From the cell containing the given text, extract its center point as [x, y] coordinate. 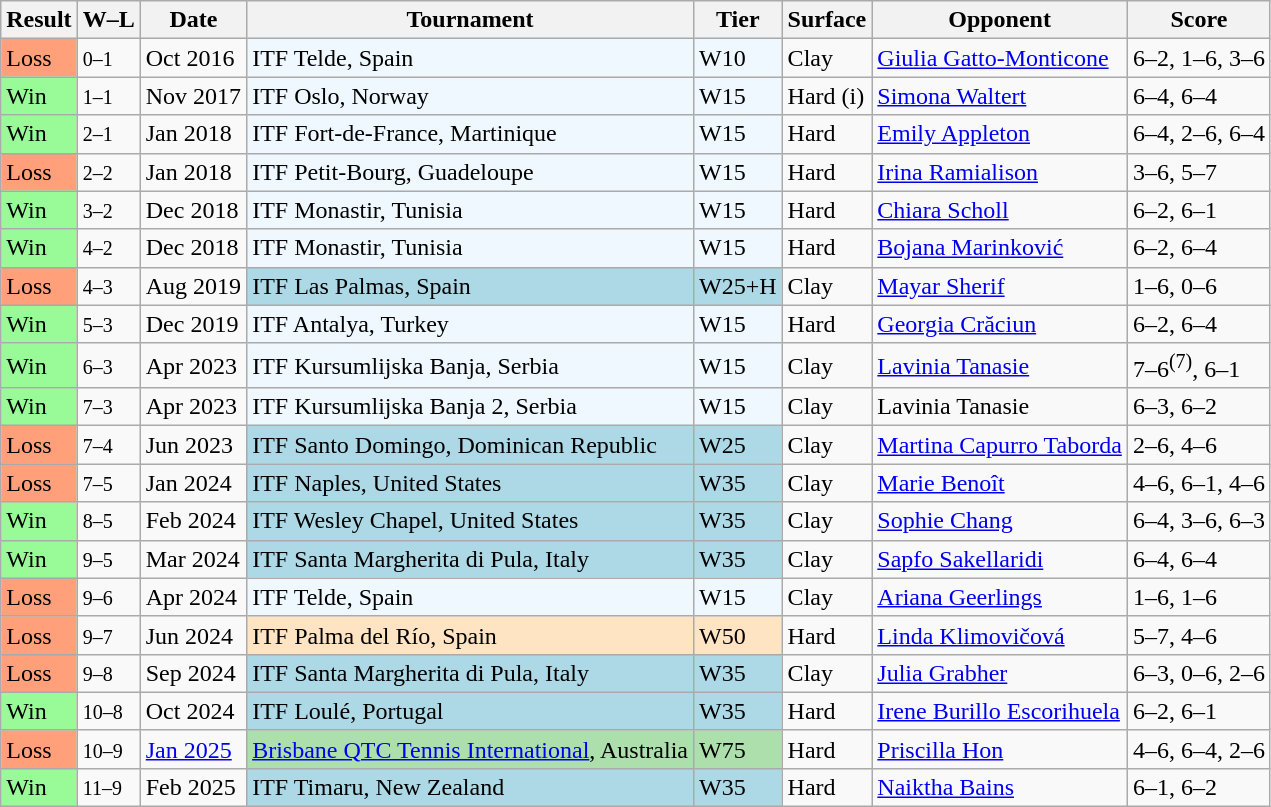
Simona Waltert [1000, 96]
ITF Petit-Bourg, Guadeloupe [470, 172]
6–3, 0–6, 2–6 [1198, 673]
1–6, 1–6 [1198, 597]
Mayar Sherif [1000, 286]
ITF Timaru, New Zealand [470, 787]
2–6, 4–6 [1198, 445]
4–6, 6–4, 2–6 [1198, 749]
7–5 [108, 483]
6–2, 1–6, 3–6 [1198, 58]
Priscilla Hon [1000, 749]
Sep 2024 [193, 673]
Georgia Crăciun [1000, 324]
Jan 2024 [193, 483]
Giulia Gatto-Monticone [1000, 58]
Feb 2024 [193, 521]
Sophie Chang [1000, 521]
5–3 [108, 324]
Jan 2025 [193, 749]
9–6 [108, 597]
ITF Santo Domingo, Dominican Republic [470, 445]
4–3 [108, 286]
9–7 [108, 635]
7–3 [108, 407]
1–6, 0–6 [1198, 286]
Ariana Geerlings [1000, 597]
Irene Burillo Escorihuela [1000, 711]
ITF Fort-de-France, Martinique [470, 134]
8–5 [108, 521]
Nov 2017 [193, 96]
Linda Klimovičová [1000, 635]
ITF Palma del Río, Spain [470, 635]
Julia Grabher [1000, 673]
7–4 [108, 445]
0–1 [108, 58]
4–6, 6–1, 4–6 [1198, 483]
Emily Appleton [1000, 134]
W25+H [738, 286]
Hard (i) [827, 96]
W50 [738, 635]
Marie Benoît [1000, 483]
Martina Capurro Taborda [1000, 445]
9–5 [108, 559]
6–1, 6–2 [1198, 787]
Aug 2019 [193, 286]
Irina Ramialison [1000, 172]
Sapfo Sakellaridi [1000, 559]
Feb 2025 [193, 787]
W10 [738, 58]
Score [1198, 20]
Naiktha Bains [1000, 787]
2–2 [108, 172]
Jun 2023 [193, 445]
4–2 [108, 248]
Result [39, 20]
Tournament [470, 20]
Chiara Scholl [1000, 210]
3–6, 5–7 [1198, 172]
Tier [738, 20]
Oct 2024 [193, 711]
Jun 2024 [193, 635]
Dec 2019 [193, 324]
Opponent [1000, 20]
ITF Naples, United States [470, 483]
W–L [108, 20]
6–3, 6–2 [1198, 407]
9–8 [108, 673]
Brisbane QTC Tennis International, Australia [470, 749]
Bojana Marinković [1000, 248]
W25 [738, 445]
3–2 [108, 210]
Mar 2024 [193, 559]
Date [193, 20]
Oct 2016 [193, 58]
ITF Las Palmas, Spain [470, 286]
10–8 [108, 711]
6–4, 3–6, 6–3 [1198, 521]
7–6(7), 6–1 [1198, 366]
ITF Wesley Chapel, United States [470, 521]
ITF Kursumlijska Banja, Serbia [470, 366]
2–1 [108, 134]
ITF Antalya, Turkey [470, 324]
5–7, 4–6 [1198, 635]
11–9 [108, 787]
6–3 [108, 366]
1–1 [108, 96]
6–4, 2–6, 6–4 [1198, 134]
ITF Kursumlijska Banja 2, Serbia [470, 407]
W75 [738, 749]
ITF Oslo, Norway [470, 96]
Apr 2024 [193, 597]
10–9 [108, 749]
ITF Loulé, Portugal [470, 711]
Surface [827, 20]
